Search for the cell housing the specified text and yield its [X, Y] center coordinate. 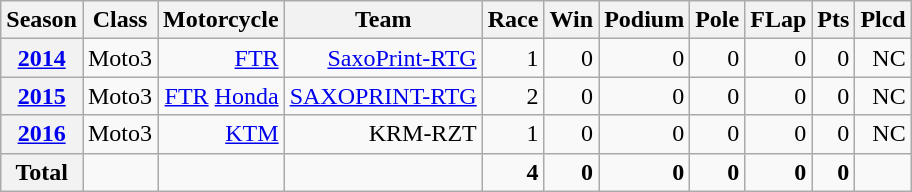
Total [42, 172]
KRM-RZT [383, 134]
Team [383, 20]
FLap [778, 20]
2014 [42, 58]
Motorcycle [222, 20]
2 [513, 96]
Pts [834, 20]
4 [513, 172]
Season [42, 20]
FTR [222, 58]
Class [120, 20]
2016 [42, 134]
FTR Honda [222, 96]
Plcd [883, 20]
SaxoPrint-RTG [383, 58]
Race [513, 20]
SAXOPRINT-RTG [383, 96]
2015 [42, 96]
KTM [222, 134]
Podium [644, 20]
Pole [718, 20]
Win [572, 20]
